Extract the [x, y] coordinate from the center of the cell holding the provided text.  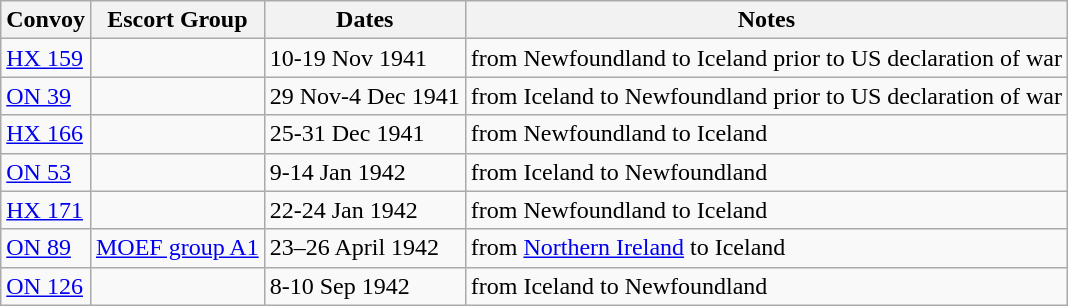
ON 89 [46, 248]
Notes [766, 20]
25-31 Dec 1941 [364, 134]
HX 171 [46, 210]
ON 126 [46, 286]
22-24 Jan 1942 [364, 210]
8-10 Sep 1942 [364, 286]
10-19 Nov 1941 [364, 58]
Escort Group [177, 20]
9-14 Jan 1942 [364, 172]
MOEF group A1 [177, 248]
ON 39 [46, 96]
Dates [364, 20]
Convoy [46, 20]
HX 159 [46, 58]
from Northern Ireland to Iceland [766, 248]
from Iceland to Newfoundland prior to US declaration of war [766, 96]
from Newfoundland to Iceland prior to US declaration of war [766, 58]
HX 166 [46, 134]
23–26 April 1942 [364, 248]
29 Nov-4 Dec 1941 [364, 96]
ON 53 [46, 172]
